Capture the cell that displays the provided text and extract its [X, Y] central coordinate. 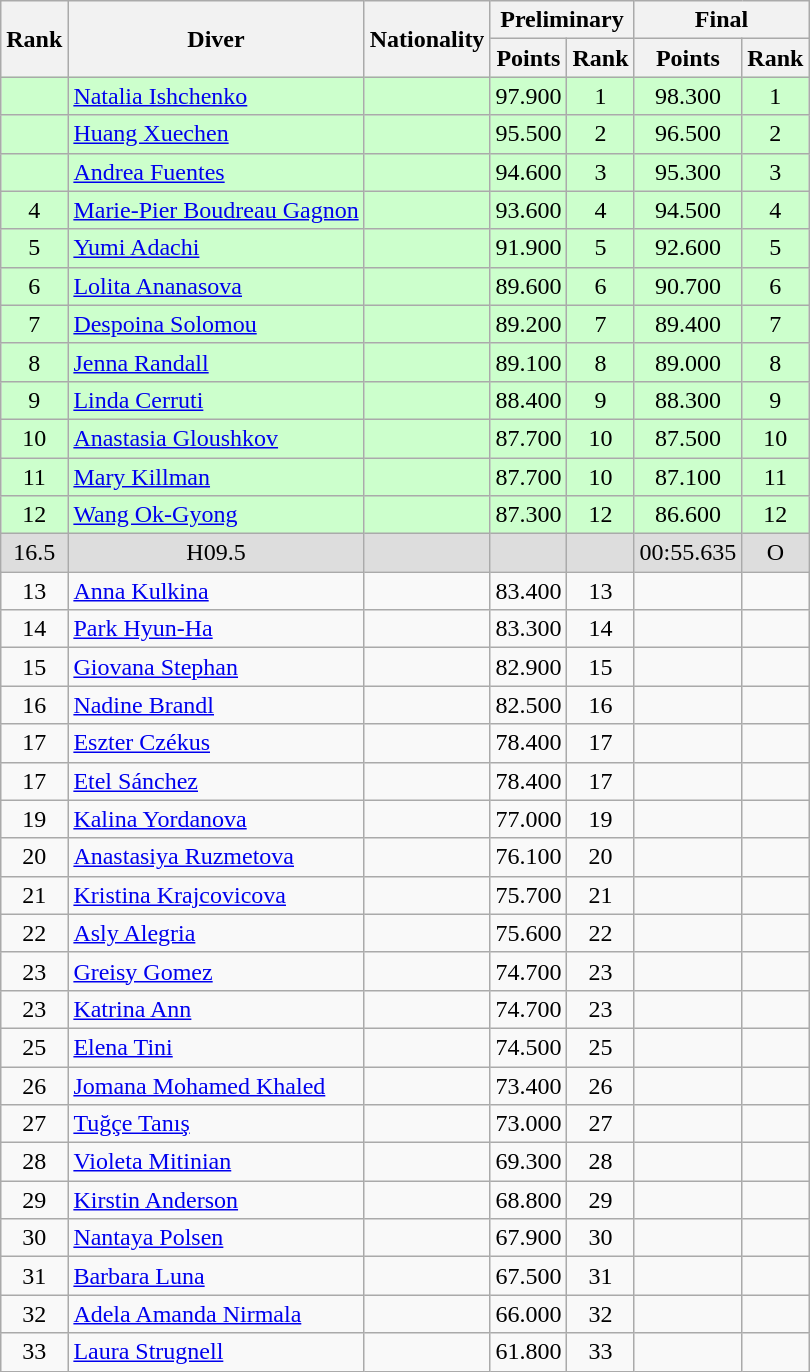
87.300 [528, 515]
Etel Sánchez [216, 781]
73.000 [528, 1124]
Marie-Pier Boudreau Gagnon [216, 210]
89.000 [688, 362]
83.400 [528, 591]
00:55.635 [688, 553]
97.900 [528, 96]
Kirstin Anderson [216, 1200]
75.600 [528, 933]
Giovana Stephan [216, 667]
Anna Kulkina [216, 591]
Final [722, 20]
H09.5 [216, 553]
89.200 [528, 324]
Nationality [427, 39]
Natalia Ishchenko [216, 96]
Kristina Krajcovicova [216, 895]
68.800 [528, 1200]
16.5 [34, 553]
Elena Tini [216, 1047]
88.300 [688, 400]
Diver [216, 39]
Mary Killman [216, 477]
91.900 [528, 248]
Preliminary [562, 20]
Andrea Fuentes [216, 172]
O [776, 553]
93.600 [528, 210]
74.500 [528, 1047]
95.300 [688, 172]
89.100 [528, 362]
Jenna Randall [216, 362]
96.500 [688, 134]
86.600 [688, 515]
82.900 [528, 667]
Anastasiya Ruzmetova [216, 857]
67.500 [528, 1276]
Jomana Mohamed Khaled [216, 1085]
67.900 [528, 1238]
Wang Ok-Gyong [216, 515]
Huang Xuechen [216, 134]
Barbara Luna [216, 1276]
83.300 [528, 629]
Asly Alegria [216, 933]
Adela Amanda Nirmala [216, 1314]
88.400 [528, 400]
Anastasia Gloushkov [216, 438]
Nadine Brandl [216, 705]
Yumi Adachi [216, 248]
75.700 [528, 895]
61.800 [528, 1352]
89.600 [528, 286]
Lolita Ananasova [216, 286]
Despoina Solomou [216, 324]
94.500 [688, 210]
98.300 [688, 96]
Nantaya Polsen [216, 1238]
69.300 [528, 1162]
95.500 [528, 134]
77.000 [528, 819]
Greisy Gomez [216, 971]
87.500 [688, 438]
Laura Strugnell [216, 1352]
Violeta Mitinian [216, 1162]
92.600 [688, 248]
89.400 [688, 324]
Eszter Czékus [216, 743]
73.400 [528, 1085]
Linda Cerruti [216, 400]
76.100 [528, 857]
90.700 [688, 286]
Tuğçe Tanış [216, 1124]
94.600 [528, 172]
Katrina Ann [216, 1009]
87.100 [688, 477]
Park Hyun-Ha [216, 629]
82.500 [528, 705]
66.000 [528, 1314]
Kalina Yordanova [216, 819]
